Return [x, y] of the center of cell containing provided text 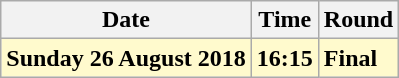
Date [126, 20]
Sunday 26 August 2018 [126, 58]
16:15 [284, 58]
Final [358, 58]
Time [284, 20]
Round [358, 20]
